Return the (x, y) coordinate for the center point of the cell that contains the specified text.  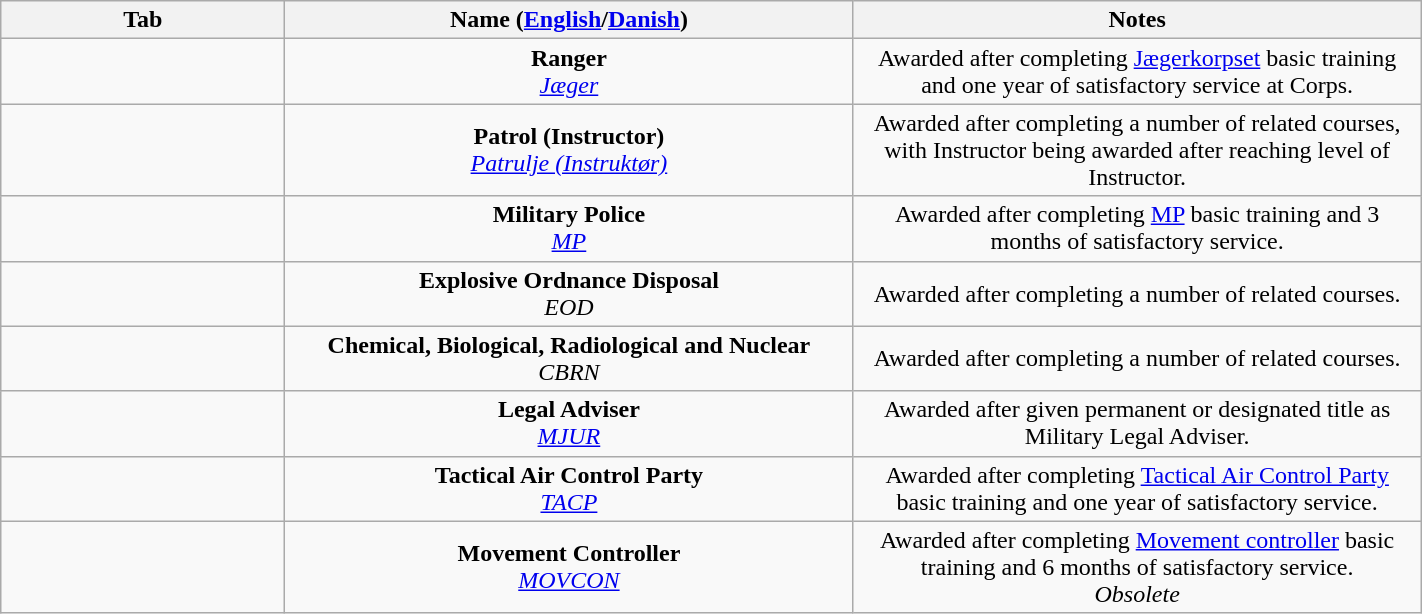
Military PoliceMP (569, 228)
Explosive Ordnance DisposalEOD (569, 294)
Legal AdviserMJUR (569, 424)
Awarded after completing Jægerkorpset basic training and one year of satisfactory service at Corps. (1137, 72)
Movement ControllerMOVCON (569, 567)
Awarded after completing MP basic training and 3 months of satisfactory service. (1137, 228)
Name (English/Danish) (569, 20)
RangerJæger (569, 72)
Awarded after completing Movement controller basic training and 6 months of satisfactory service.Obsolete (1137, 567)
Notes (1137, 20)
Tab (143, 20)
Patrol (Instructor)Patrulje (Instruktør) (569, 150)
Tactical Air Control PartyTACP (569, 488)
Chemical, Biological, Radiological and NuclearCBRN (569, 358)
Awarded after given permanent or designated title as Military Legal Adviser. (1137, 424)
Awarded after completing Tactical Air Control Party basic training and one year of satisfactory service. (1137, 488)
Awarded after completing a number of related courses, with Instructor being awarded after reaching level of Instructor. (1137, 150)
